Locate the cell with the specified text and output its [X, Y] center coordinate. 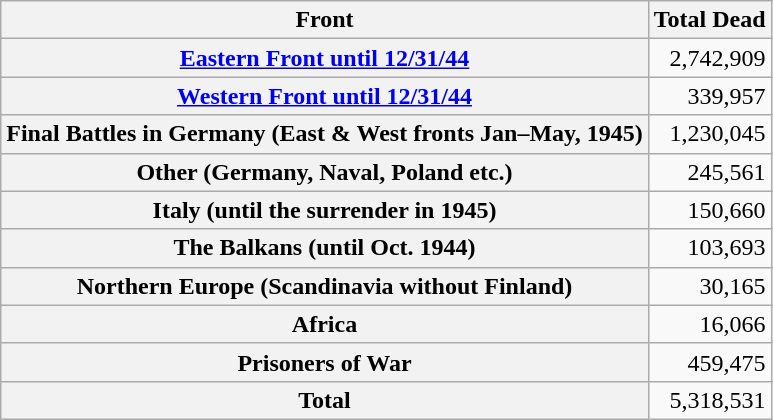
Western Front until 12/31/44 [325, 96]
Northern Europe (Scandinavia without Finland) [325, 286]
Prisoners of War [325, 362]
Eastern Front until 12/31/44 [325, 58]
245,561 [710, 172]
30,165 [710, 286]
5,318,531 [710, 400]
Italy (until the surrender in 1945) [325, 210]
Total [325, 400]
16,066 [710, 324]
459,475 [710, 362]
1,230,045 [710, 134]
Total Dead [710, 20]
Final Battles in Germany (East & West fronts Jan–May, 1945) [325, 134]
339,957 [710, 96]
Africa [325, 324]
Front [325, 20]
The Balkans (until Oct. 1944) [325, 248]
103,693 [710, 248]
150,660 [710, 210]
2,742,909 [710, 58]
Other (Germany, Naval, Poland etc.) [325, 172]
